Search for the cell housing the specified text and yield its (x, y) center coordinate. 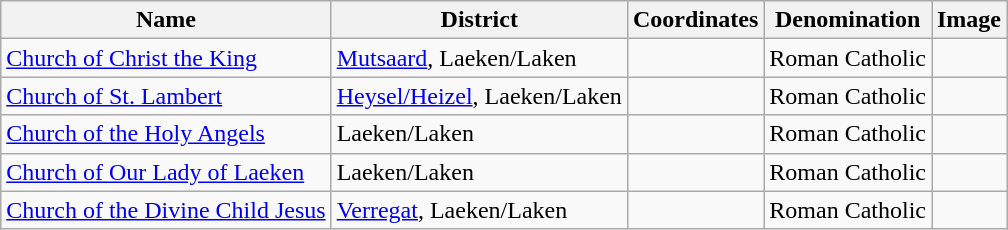
Name (166, 20)
Coordinates (695, 20)
Verregat, Laeken/Laken (479, 210)
Church of Christ the King (166, 58)
Church of the Holy Angels (166, 134)
Denomination (848, 20)
Mutsaard, Laeken/Laken (479, 58)
Church of Our Lady of Laeken (166, 172)
Heysel/Heizel, Laeken/Laken (479, 96)
Image (970, 20)
Church of the Divine Child Jesus (166, 210)
Church of St. Lambert (166, 96)
District (479, 20)
